For the text-containing cell, return its midpoint in [X, Y] coordinate format. 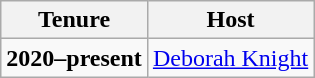
Tenure [74, 20]
Host [230, 20]
2020–present [74, 58]
Deborah Knight [230, 58]
